Locate the cell with the specified text and output its (X, Y) center coordinate. 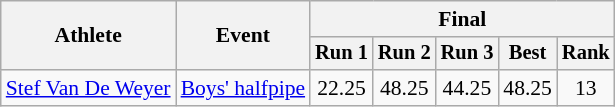
Run 3 (468, 54)
Run 2 (404, 54)
Final (462, 19)
Event (244, 36)
Rank (586, 54)
22.25 (342, 88)
44.25 (468, 88)
Best (528, 54)
13 (586, 88)
Stef Van De Weyer (88, 88)
Athlete (88, 36)
Boys' halfpipe (244, 88)
Run 1 (342, 54)
